Scan for the cell matching the given text and deliver its [x, y] coordinate at center. 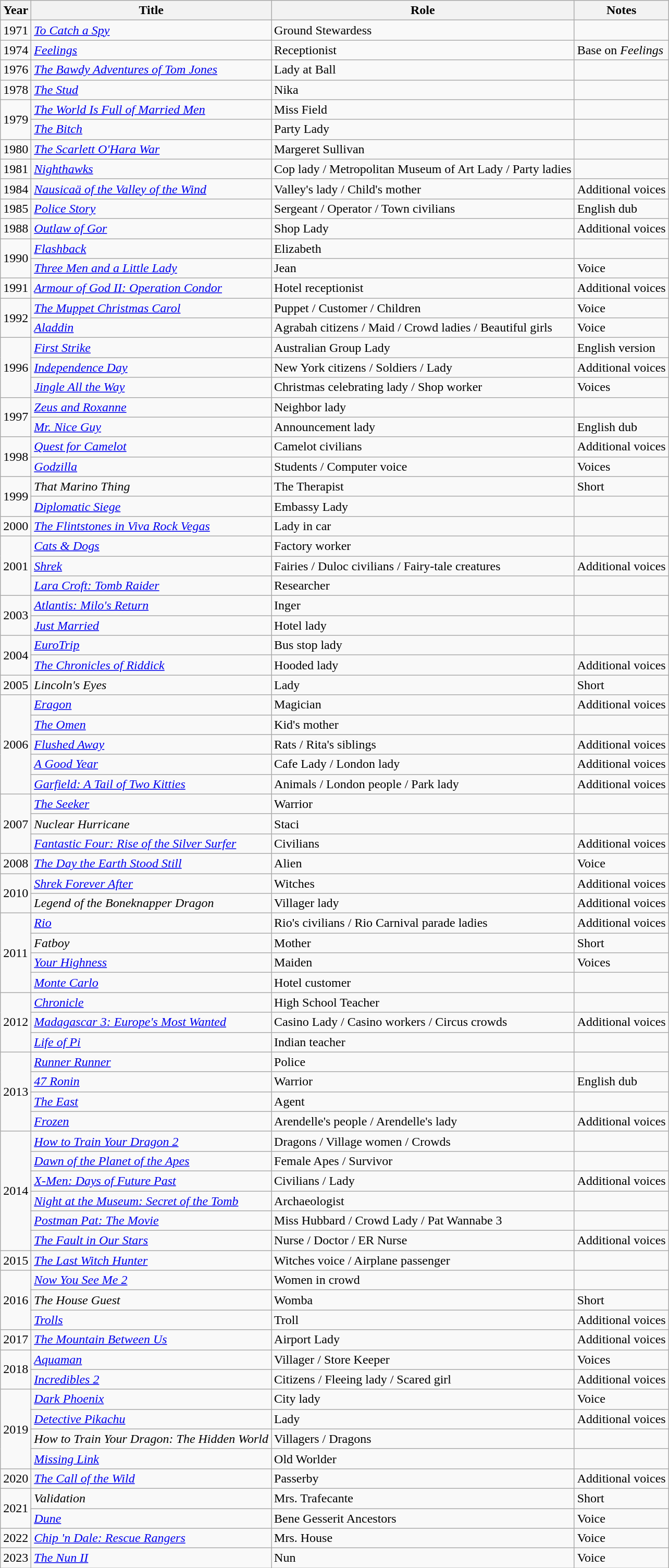
Neighbor lady [423, 407]
1974 [16, 50]
1991 [16, 288]
Staci [423, 824]
2023 [16, 1558]
Police Story [151, 209]
Year [16, 10]
2013 [16, 1092]
Factory worker [423, 546]
X-Men: Days of Future Past [151, 1181]
How to Train Your Dragon 2 [151, 1141]
Title [151, 10]
That Marino Thing [151, 486]
1988 [16, 228]
1998 [16, 457]
Atlantis: Milo's Return [151, 606]
Garfield: A Tail of Two Kitties [151, 784]
Shrek Forever After [151, 884]
Embassy Lady [423, 506]
Quest for Camelot [151, 447]
Aquaman [151, 1359]
Flashback [151, 249]
Lara Croft: Tomb Raider [151, 586]
Aladdin [151, 328]
EuroTrip [151, 645]
Witches [423, 884]
The East [151, 1101]
1979 [16, 119]
Animals / London people / Park lady [423, 784]
1976 [16, 70]
Police [423, 1062]
1980 [16, 149]
Passerby [423, 1478]
Cats & Dogs [151, 546]
Miss Hubbard / Crowd Lady / Pat Wannabe 3 [423, 1221]
To Catch a Spy [151, 30]
Old Worlder [423, 1459]
Miss Field [423, 109]
The Nun II [151, 1558]
Detective Pikachu [151, 1419]
Nun [423, 1558]
The Call of the Wild [151, 1478]
Hotel receptionist [423, 288]
2014 [16, 1191]
New York citizens / Soldiers / Lady [423, 367]
Dawn of the Planet of the Apes [151, 1161]
Hotel lady [423, 626]
Maiden [423, 963]
1997 [16, 417]
2017 [16, 1340]
2015 [16, 1260]
Mr. Nice Guy [151, 427]
1984 [16, 189]
2011 [16, 953]
2006 [16, 744]
The House Guest [151, 1300]
The Therapist [423, 486]
Cop lady / Metropolitan Museum of Art Lady / Party ladies [423, 169]
Nausicaä of the Valley of the Wind [151, 189]
Nika [423, 90]
A Good Year [151, 764]
The Stud [151, 90]
Incredibles 2 [151, 1379]
The Mountain Between Us [151, 1340]
2000 [16, 526]
Role [423, 10]
2012 [16, 1022]
The Omen [151, 725]
Villager / Store Keeper [423, 1359]
Legend of the Boneknapper Dragon [151, 903]
Inger [423, 606]
First Strike [151, 348]
Agent [423, 1101]
1990 [16, 259]
1981 [16, 169]
Godzilla [151, 467]
Students / Computer voice [423, 467]
The Muppet Christmas Carol [151, 308]
Trolls [151, 1320]
The Day the Earth Stood Still [151, 863]
The Chronicles of Riddick [151, 665]
Cafe Lady / London lady [423, 764]
2022 [16, 1538]
2008 [16, 863]
1992 [16, 318]
Puppet / Customer / Children [423, 308]
Eragon [151, 705]
Magician [423, 705]
2020 [16, 1478]
Receptionist [423, 50]
The Bawdy Adventures of Tom Jones [151, 70]
Fairies / Duloc civilians / Fairy-tale creatures [423, 566]
Christmas celebrating lady / Shop worker [423, 387]
Hotel customer [423, 983]
Bus stop lady [423, 645]
Postman Pat: The Movie [151, 1221]
The Seeker [151, 804]
Your Highness [151, 963]
Margeret Sullivan [423, 149]
Witches voice / Airplane passenger [423, 1260]
47 Ronin [151, 1082]
Civilians / Lady [423, 1181]
Villagers / Dragons [423, 1439]
Sergeant / Operator / Town civilians [423, 209]
Chip 'n Dale: Rescue Rangers [151, 1538]
Australian Group Lady [423, 348]
Validation [151, 1498]
Runner Runner [151, 1062]
2016 [16, 1300]
The World Is Full of Married Men [151, 109]
Missing Link [151, 1459]
Now You See Me 2 [151, 1280]
Independence Day [151, 367]
The Bitch [151, 129]
The Flintstones in Viva Rock Vegas [151, 526]
Nurse / Doctor / ER Nurse [423, 1241]
Shop Lady [423, 228]
Agrabah citizens / Maid / Crowd ladies / Beautiful girls [423, 328]
Frozen [151, 1121]
2021 [16, 1508]
Womba [423, 1300]
High School Teacher [423, 1002]
Party Lady [423, 129]
Jean [423, 268]
2019 [16, 1429]
Zeus and Roxanne [151, 407]
Women in crowd [423, 1280]
Bene Gesserit Ancestors [423, 1518]
Base on Feelings [621, 50]
Archaeologist [423, 1200]
Outlaw of Gor [151, 228]
Citizens / Fleeing lady / Scared girl [423, 1379]
1978 [16, 90]
Alien [423, 863]
Chronicle [151, 1002]
Jingle All the Way [151, 387]
The Last Witch Hunter [151, 1260]
City lady [423, 1399]
2007 [16, 824]
Researcher [423, 586]
Rio [151, 923]
Nuclear Hurricane [151, 824]
Nighthawks [151, 169]
Camelot civilians [423, 447]
How to Train Your Dragon: The Hidden World [151, 1439]
2005 [16, 685]
Civilians [423, 843]
Life of Pi [151, 1042]
The Scarlett O'Hara War [151, 149]
Fantastic Four: Rise of the Silver Surfer [151, 843]
Dragons / Village women / Crowds [423, 1141]
English version [621, 348]
2004 [16, 655]
1971 [16, 30]
1996 [16, 367]
Feelings [151, 50]
Mrs. House [423, 1538]
Madagascar 3: Europe's Most Wanted [151, 1022]
Hooded lady [423, 665]
Casino Lady / Casino workers / Circus crowds [423, 1022]
Dune [151, 1518]
Mother [423, 943]
Lady at Ball [423, 70]
Rats / Rita's siblings [423, 744]
Flushed Away [151, 744]
Diplomatic Siege [151, 506]
Three Men and a Little Lady [151, 268]
Ground Stewardess [423, 30]
Monte Carlo [151, 983]
Kid's mother [423, 725]
Night at the Museum: Secret of the Tomb [151, 1200]
1985 [16, 209]
Troll [423, 1320]
Lady in car [423, 526]
Lincoln's Eyes [151, 685]
Mrs. Trafecante [423, 1498]
Fatboy [151, 943]
Villager lady [423, 903]
Dark Phoenix [151, 1399]
2001 [16, 566]
Indian teacher [423, 1042]
2003 [16, 616]
Elizabeth [423, 249]
Female Apes / Survivor [423, 1161]
Arendelle's people / Arendelle's lady [423, 1121]
Rio's civilians / Rio Carnival parade ladies [423, 923]
2018 [16, 1369]
Announcement lady [423, 427]
2010 [16, 893]
The Fault in Our Stars [151, 1241]
Notes [621, 10]
Valley's lady / Child's mother [423, 189]
Shrek [151, 566]
Armour of God II: Operation Condor [151, 288]
1999 [16, 496]
Just Married [151, 626]
Airport Lady [423, 1340]
